Find where the given text appears and provide that cell's center as (X, Y) coordinate. 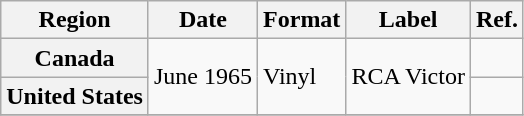
June 1965 (202, 77)
United States (75, 96)
Ref. (496, 20)
Canada (75, 58)
Region (75, 20)
Date (202, 20)
Label (408, 20)
Format (302, 20)
RCA Victor (408, 77)
Vinyl (302, 77)
